Pinpoint the cell where the given text exists, returning its (x, y) midpoint coordinate. 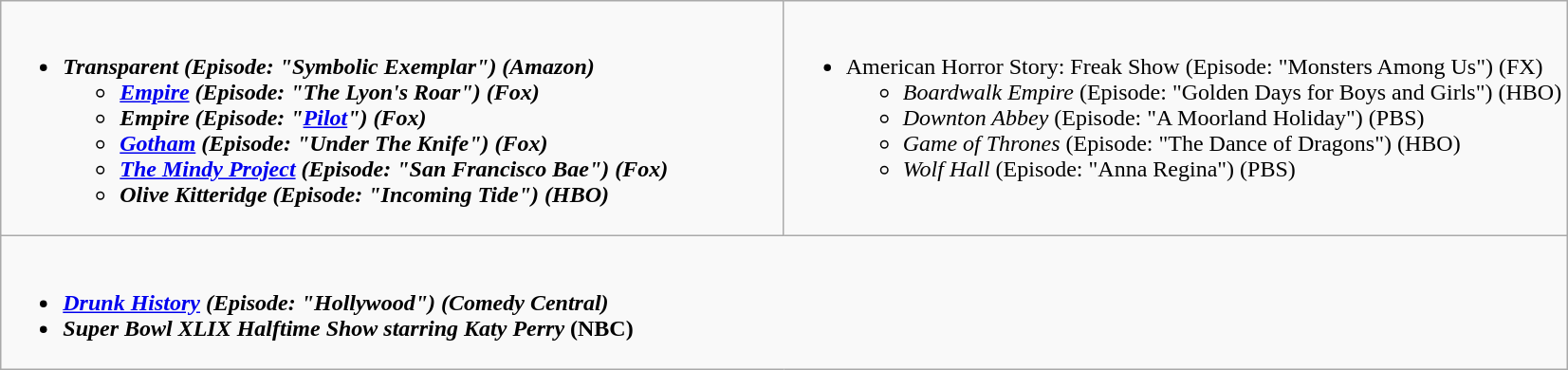
Drunk History (Episode: "Hollywood") (Comedy Central)Super Bowl XLIX Halftime Show starring Katy Perry (NBC) (784, 303)
